Output the [X, Y] coordinate of the center of the cell containing the given text.  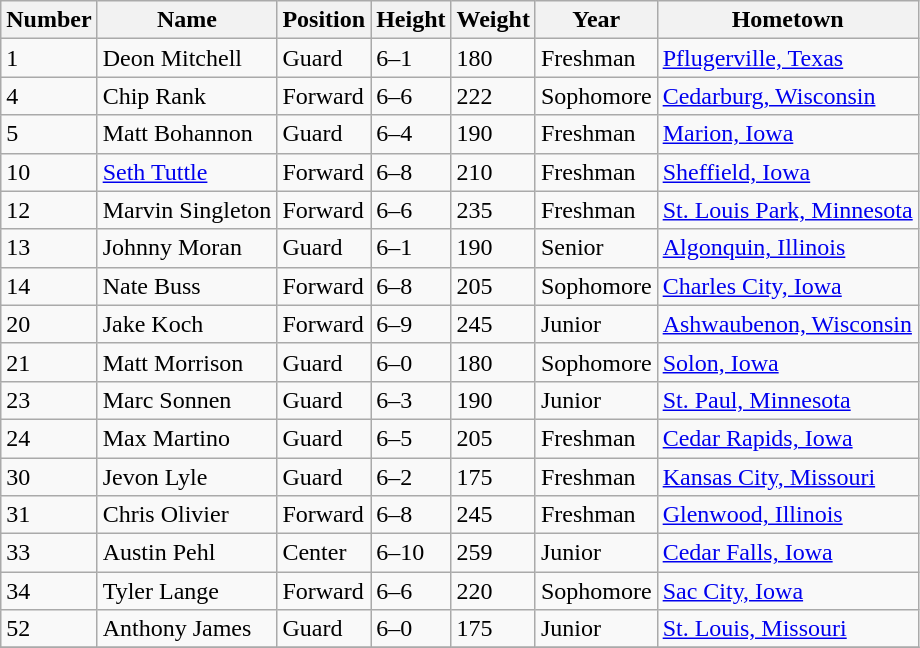
Number [49, 20]
Marc Sonnen [187, 400]
Name [187, 20]
Ashwaubenon, Wisconsin [788, 324]
Chip Rank [187, 96]
23 [49, 400]
St. Louis Park, Minnesota [788, 210]
4 [49, 96]
33 [49, 553]
Glenwood, Illinois [788, 515]
6–5 [411, 438]
34 [49, 591]
Sheffield, Iowa [788, 172]
Matt Morrison [187, 362]
Nate Buss [187, 286]
52 [49, 629]
Austin Pehl [187, 553]
St. Paul, Minnesota [788, 400]
259 [493, 553]
Johnny Moran [187, 248]
5 [49, 134]
14 [49, 286]
Marion, Iowa [788, 134]
Max Martino [187, 438]
Algonquin, Illinois [788, 248]
Charles City, Iowa [788, 286]
Jake Koch [187, 324]
6–10 [411, 553]
Solon, Iowa [788, 362]
6–2 [411, 477]
6–9 [411, 324]
13 [49, 248]
Deon Mitchell [187, 58]
Cedar Falls, Iowa [788, 553]
235 [493, 210]
Tyler Lange [187, 591]
Senior [596, 248]
30 [49, 477]
Cedar Rapids, Iowa [788, 438]
Jevon Lyle [187, 477]
Marvin Singleton [187, 210]
Position [324, 20]
Cedarburg, Wisconsin [788, 96]
St. Louis, Missouri [788, 629]
Weight [493, 20]
10 [49, 172]
Sac City, Iowa [788, 591]
210 [493, 172]
Anthony James [187, 629]
Seth Tuttle [187, 172]
Year [596, 20]
31 [49, 515]
6–3 [411, 400]
222 [493, 96]
Chris Olivier [187, 515]
Height [411, 20]
Center [324, 553]
Kansas City, Missouri [788, 477]
12 [49, 210]
21 [49, 362]
220 [493, 591]
Matt Bohannon [187, 134]
6–4 [411, 134]
Pflugerville, Texas [788, 58]
1 [49, 58]
20 [49, 324]
24 [49, 438]
Hometown [788, 20]
